For the text-containing cell, return its midpoint in (x, y) coordinate format. 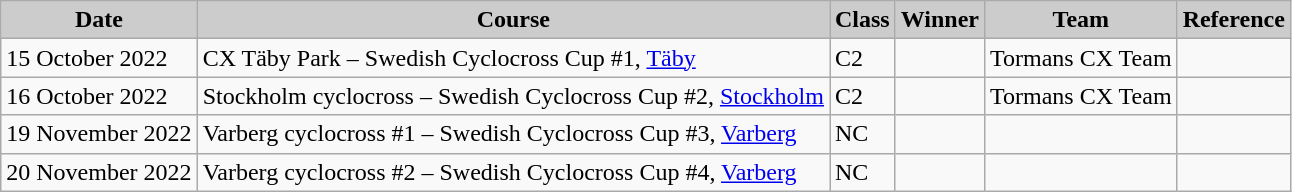
16 October 2022 (99, 96)
Course (513, 20)
Varberg cyclocross #1 – Swedish Cyclocross Cup #3, Varberg (513, 134)
Reference (1234, 20)
20 November 2022 (99, 172)
Class (863, 20)
Team (1082, 20)
19 November 2022 (99, 134)
CX Täby Park – Swedish Cyclocross Cup #1, Täby (513, 58)
Stockholm cyclocross – Swedish Cyclocross Cup #2, Stockholm (513, 96)
15 October 2022 (99, 58)
Varberg cyclocross #2 – Swedish Cyclocross Cup #4, Varberg (513, 172)
Date (99, 20)
Winner (940, 20)
